Determine the [x, y] coordinate at the center of the cell enclosing the given text.  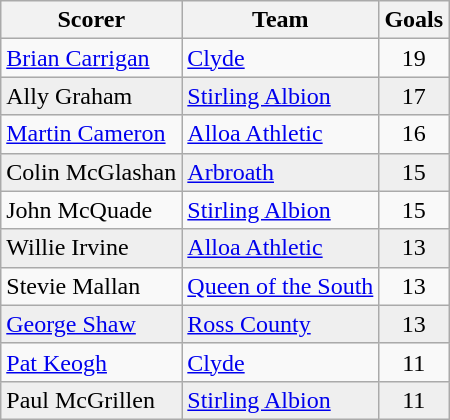
Stevie Mallan [92, 286]
Queen of the South [280, 286]
George Shaw [92, 324]
Paul McGrillen [92, 400]
Pat Keogh [92, 362]
Martin Cameron [92, 134]
Ross County [280, 324]
Ally Graham [92, 96]
Team [280, 20]
19 [414, 58]
Scorer [92, 20]
Brian Carrigan [92, 58]
Goals [414, 20]
Willie Irvine [92, 248]
John McQuade [92, 210]
16 [414, 134]
Colin McGlashan [92, 172]
Arbroath [280, 172]
17 [414, 96]
